Capture the cell that displays the provided text and extract its (X, Y) central coordinate. 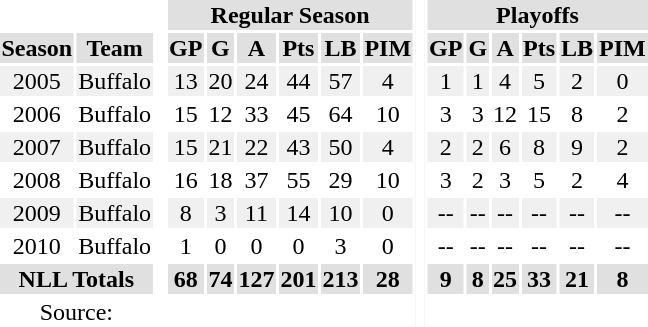
16 (186, 180)
18 (220, 180)
Team (115, 48)
37 (256, 180)
201 (298, 279)
2010 (37, 246)
24 (256, 81)
127 (256, 279)
43 (298, 147)
64 (340, 114)
55 (298, 180)
NLL Totals (76, 279)
68 (186, 279)
2009 (37, 213)
29 (340, 180)
6 (506, 147)
213 (340, 279)
25 (506, 279)
28 (388, 279)
2007 (37, 147)
50 (340, 147)
Season (37, 48)
45 (298, 114)
57 (340, 81)
Playoffs (538, 15)
22 (256, 147)
2006 (37, 114)
2005 (37, 81)
11 (256, 213)
13 (186, 81)
14 (298, 213)
74 (220, 279)
Source: (76, 312)
20 (220, 81)
44 (298, 81)
2008 (37, 180)
Regular Season (290, 15)
